Output the [X, Y] coordinate of the center of the cell containing the given text.  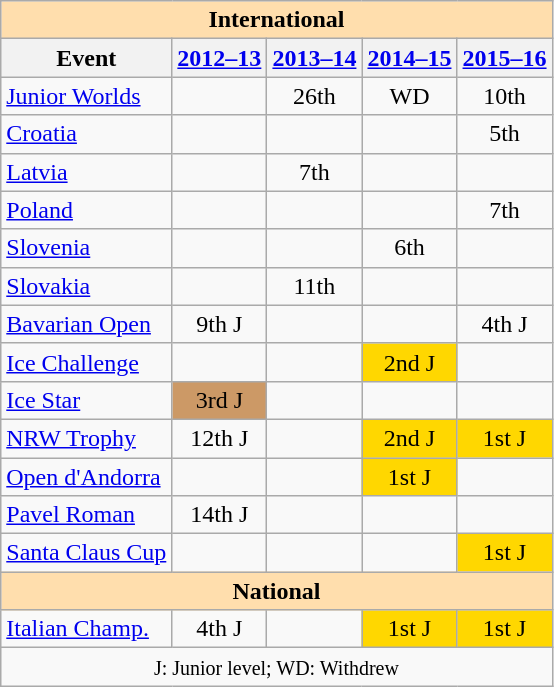
2012–13 [220, 58]
26th [314, 96]
2015–16 [504, 58]
WD [410, 96]
Slovakia [86, 286]
Ice Star [86, 400]
14th J [220, 515]
Santa Claus Cup [86, 553]
Pavel Roman [86, 515]
5th [504, 134]
J: Junior level; WD: Withdrew [276, 667]
National [276, 591]
2013–14 [314, 58]
Italian Champ. [86, 629]
Ice Challenge [86, 362]
Croatia [86, 134]
3rd J [220, 400]
9th J [220, 324]
Bavarian Open [86, 324]
Open d'Andorra [86, 477]
12th J [220, 438]
Slovenia [86, 248]
International [276, 20]
Event [86, 58]
2014–15 [410, 58]
6th [410, 248]
Junior Worlds [86, 96]
Poland [86, 210]
NRW Trophy [86, 438]
11th [314, 286]
10th [504, 96]
Latvia [86, 172]
